Return (x, y) of the center of cell containing provided text 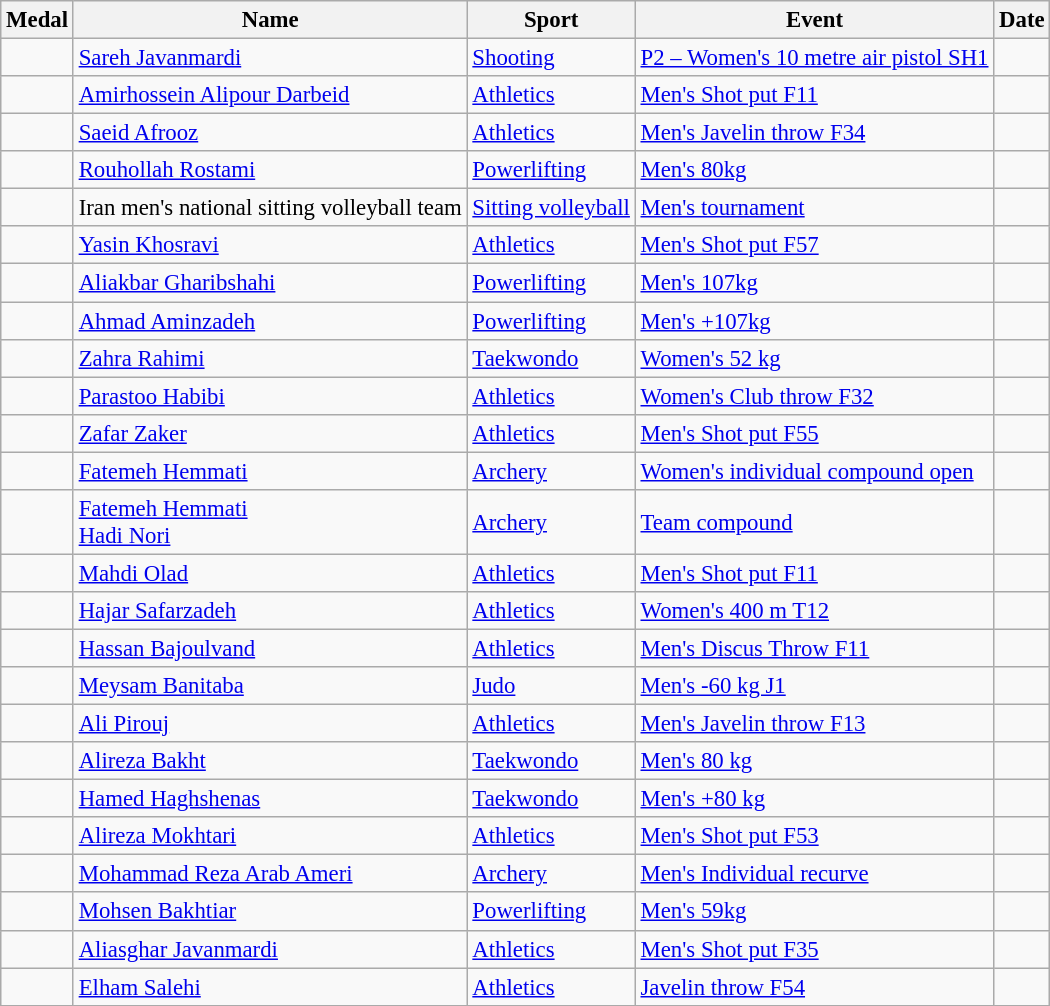
Shooting (551, 58)
Men's Shot put F55 (814, 433)
Men's Javelin throw F34 (814, 133)
Ali Pirouj (270, 724)
Medal (38, 20)
Men's Shot put F53 (814, 836)
Elham Salehi (270, 987)
Mohsen Bakhtiar (270, 912)
Event (814, 20)
Aliasghar Javanmardi (270, 949)
Men's Individual recurve (814, 874)
Zahra Rahimi (270, 358)
Fatemeh HemmatiHadi Nori (270, 522)
Men's tournament (814, 208)
Men's 80kg (814, 170)
Men's 59kg (814, 912)
Men's +107kg (814, 321)
Javelin throw F54 (814, 987)
Sareh Javanmardi (270, 58)
Parastoo Habibi (270, 396)
Mahdi Olad (270, 573)
Ahmad Aminzadeh (270, 321)
Judo (551, 686)
Women's individual compound open (814, 471)
Hajar Safarzadeh (270, 611)
Men's 80 kg (814, 761)
Hassan Bajoulvand (270, 648)
Iran men's national sitting volleyball team (270, 208)
Men's Javelin throw F13 (814, 724)
Hamed Haghshenas (270, 799)
Zafar Zaker (270, 433)
Rouhollah Rostami (270, 170)
Saeid Afrooz (270, 133)
Amirhossein Alipour Darbeid (270, 95)
Men's Shot put F35 (814, 949)
Men's -60 kg J1 (814, 686)
Alireza Bakht (270, 761)
Mohammad Reza Arab Ameri (270, 874)
Date (1022, 20)
Team compound (814, 522)
Fatemeh Hemmati (270, 471)
Men's +80 kg (814, 799)
Meysam Banitaba (270, 686)
Aliakbar Gharibshahi (270, 283)
Women's Club throw F32 (814, 396)
Men's Shot put F57 (814, 245)
Sitting volleyball (551, 208)
Men's 107kg (814, 283)
Alireza Mokhtari (270, 836)
Men's Discus Throw F11 (814, 648)
Yasin Khosravi (270, 245)
P2 – Women's 10 metre air pistol SH1 (814, 58)
Women's 400 m T12 (814, 611)
Women's 52 kg (814, 358)
Name (270, 20)
Sport (551, 20)
